Extract the [X, Y] coordinate from the center of the cell holding the provided text.  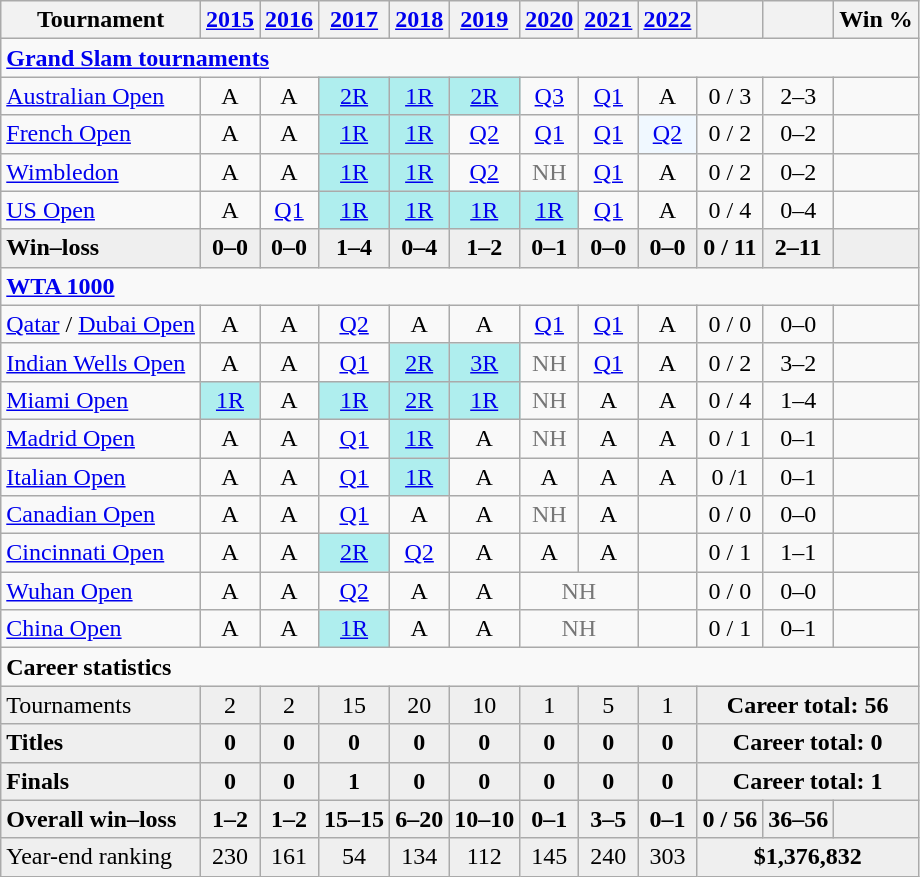
134 [420, 857]
3R [484, 362]
230 [230, 857]
Q3 [550, 96]
0 /1 [730, 477]
WTA 1000 [460, 286]
2–11 [798, 248]
0 / 11 [730, 248]
Tournament [101, 20]
Miami Open [101, 400]
2–3 [798, 96]
Win–loss [101, 248]
20 [420, 705]
1–1 [798, 553]
Finals [101, 781]
36–56 [798, 819]
10–10 [484, 819]
Tournaments [101, 705]
0 / 3 [730, 96]
Italian Open [101, 477]
2020 [550, 20]
$1,376,832 [808, 857]
2018 [420, 20]
Qatar / Dubai Open [101, 324]
2022 [668, 20]
15 [354, 705]
US Open [101, 210]
Madrid Open [101, 438]
French Open [101, 134]
3–5 [608, 819]
Canadian Open [101, 515]
Career total: 56 [808, 705]
Australian Open [101, 96]
15–15 [354, 819]
145 [550, 857]
6–20 [420, 819]
Grand Slam tournaments [460, 58]
Wuhan Open [101, 591]
Wimbledon [101, 172]
Titles [101, 743]
Career total: 0 [808, 743]
2019 [484, 20]
2017 [354, 20]
2016 [290, 20]
10 [484, 705]
303 [668, 857]
3–2 [798, 362]
China Open [101, 629]
Career statistics [460, 667]
Indian Wells Open [101, 362]
Cincinnati Open [101, 553]
Year-end ranking [101, 857]
161 [290, 857]
54 [354, 857]
Overall win–loss [101, 819]
2015 [230, 20]
0 / 56 [730, 819]
2021 [608, 20]
240 [608, 857]
Win % [876, 20]
112 [484, 857]
5 [608, 705]
Career total: 1 [808, 781]
